Scan for the cell matching the given text and deliver its (x, y) coordinate at center. 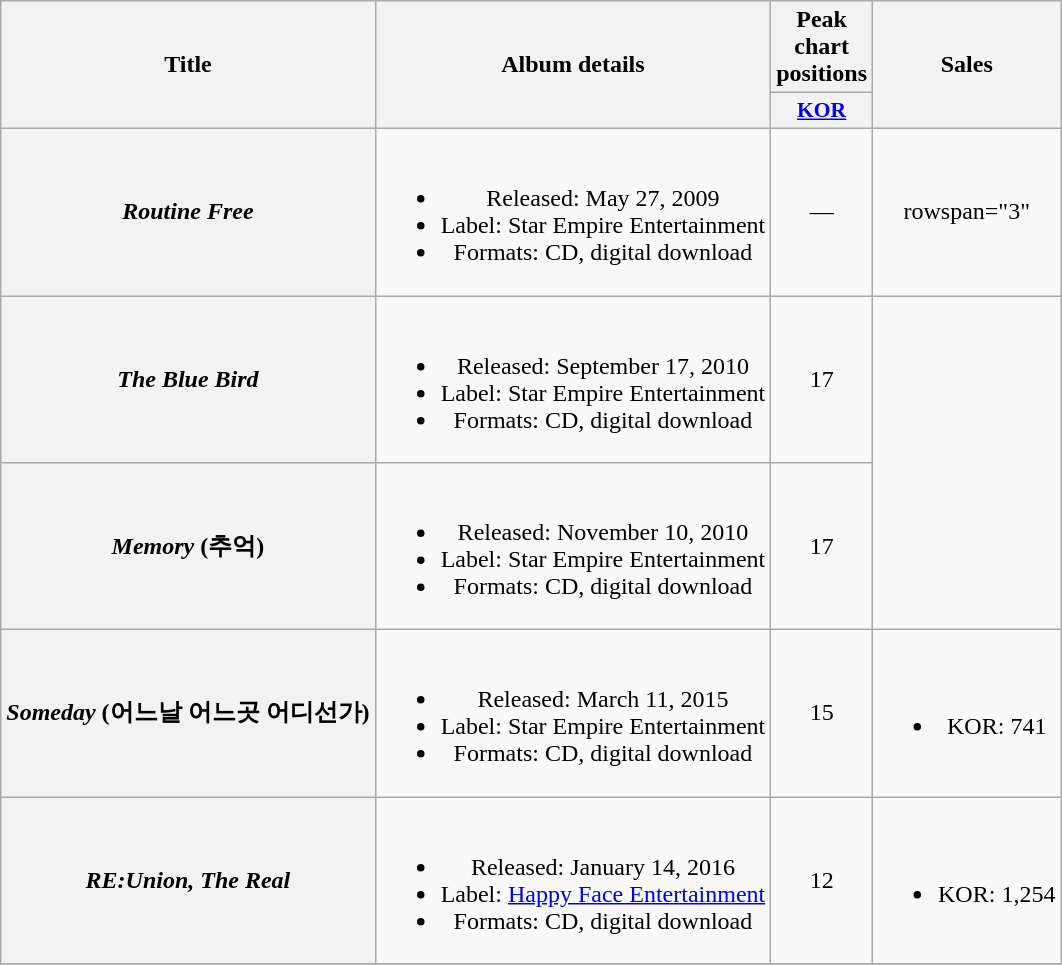
Released: November 10, 2010Label: Star Empire EntertainmentFormats: CD, digital download (573, 546)
RE:Union, The Real (188, 880)
Someday (어느날 어느곳 어디선가) (188, 714)
The Blue Bird (188, 380)
— (822, 212)
KOR: 1,254 (967, 880)
Released: March 11, 2015Label: Star Empire EntertainmentFormats: CD, digital download (573, 714)
15 (822, 714)
Album details (573, 65)
KOR: 741 (967, 714)
Sales (967, 65)
Routine Free (188, 212)
rowspan="3" (967, 212)
Released: May 27, 2009Label: Star Empire EntertainmentFormats: CD, digital download (573, 212)
12 (822, 880)
Released: January 14, 2016Label: Happy Face EntertainmentFormats: CD, digital download (573, 880)
Released: September 17, 2010Label: Star Empire EntertainmentFormats: CD, digital download (573, 380)
Memory (추억) (188, 546)
Title (188, 65)
KOR (822, 111)
Peak chart positions (822, 47)
